From the cell containing the given text, extract its center point as (X, Y) coordinate. 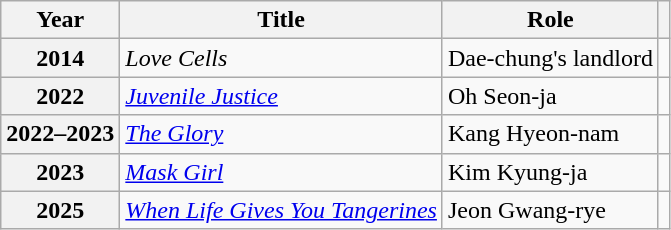
Jeon Gwang-rye (550, 210)
When Life Gives You Tangerines (282, 210)
Dae-chung's landlord (550, 58)
2022 (60, 96)
Love Cells (282, 58)
Year (60, 20)
Role (550, 20)
Juvenile Justice (282, 96)
Kang Hyeon-nam (550, 134)
Title (282, 20)
2025 (60, 210)
The Glory (282, 134)
Kim Kyung-ja (550, 172)
2014 (60, 58)
Mask Girl (282, 172)
2023 (60, 172)
Oh Seon-ja (550, 96)
2022–2023 (60, 134)
